Pinpoint the cell where the given text exists, returning its (X, Y) midpoint coordinate. 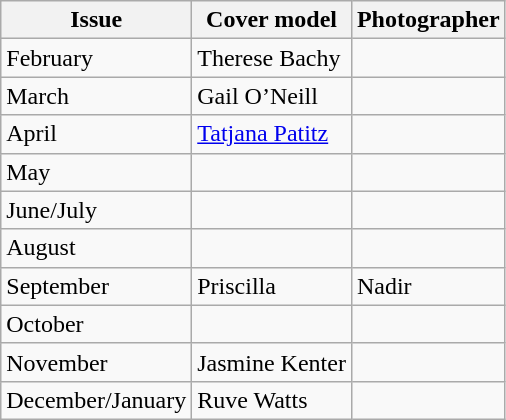
Nadir (428, 286)
Gail O’Neill (272, 96)
Issue (96, 20)
Ruve Watts (272, 400)
Jasmine Kenter (272, 362)
Photographer (428, 20)
December/January (96, 400)
April (96, 134)
June/July (96, 210)
Priscilla (272, 286)
Tatjana Patitz (272, 134)
March (96, 96)
November (96, 362)
February (96, 58)
October (96, 324)
Cover model (272, 20)
September (96, 286)
Therese Bachy (272, 58)
May (96, 172)
August (96, 248)
